Locate the cell with the specified text and output its [X, Y] center coordinate. 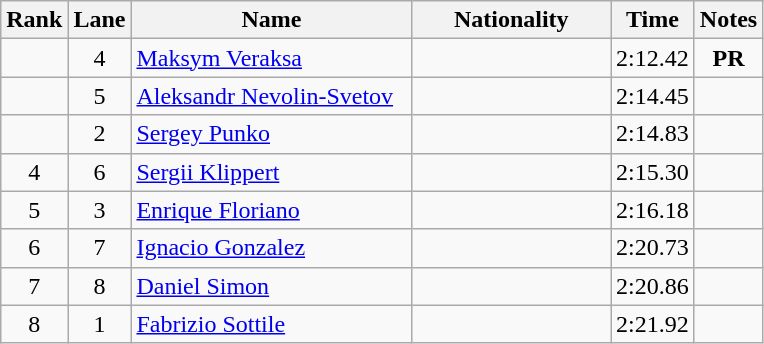
Maksym Veraksa [272, 58]
Name [272, 20]
Sergii Klippert [272, 172]
2:14.83 [653, 134]
Rank [34, 20]
Ignacio Gonzalez [272, 248]
2:15.30 [653, 172]
Sergey Punko [272, 134]
Nationality [512, 20]
2:20.73 [653, 248]
Notes [728, 20]
Aleksandr Nevolin-Svetov [272, 96]
Lane [100, 20]
Daniel Simon [272, 286]
Fabrizio Sottile [272, 324]
1 [100, 324]
Time [653, 20]
3 [100, 210]
2:12.42 [653, 58]
2 [100, 134]
2:16.18 [653, 210]
PR [728, 58]
2:14.45 [653, 96]
2:21.92 [653, 324]
2:20.86 [653, 286]
Enrique Floriano [272, 210]
